Locate the cell with the specified text and output its [x, y] center coordinate. 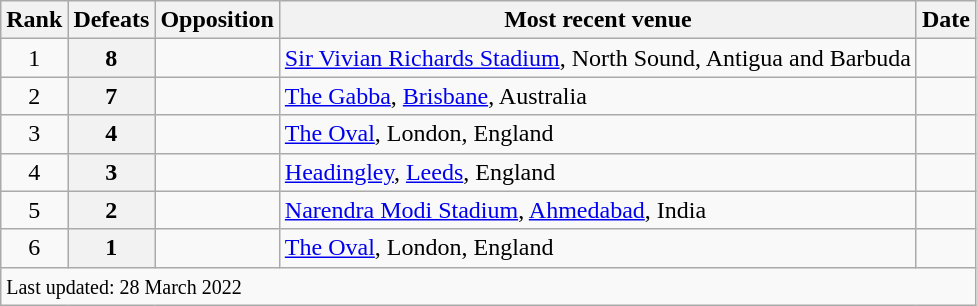
Opposition [217, 20]
Narendra Modi Stadium, Ahmedabad, India [598, 210]
8 [112, 58]
Date [946, 20]
Rank [34, 20]
The Gabba, Brisbane, Australia [598, 96]
Most recent venue [598, 20]
Last updated: 28 March 2022 [488, 286]
Headingley, Leeds, England [598, 172]
7 [112, 96]
Defeats [112, 20]
6 [34, 248]
Sir Vivian Richards Stadium, North Sound, Antigua and Barbuda [598, 58]
5 [34, 210]
